Detect which cell encompasses the target text, then output its [x, y] center coordinate. 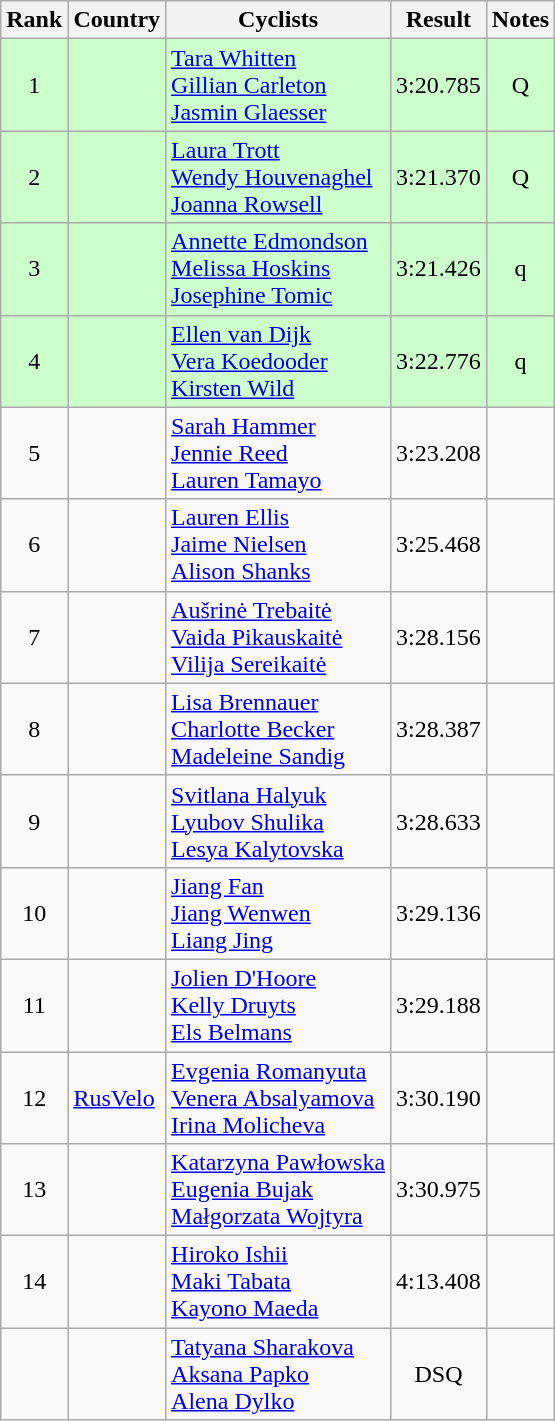
Cyclists [278, 20]
10 [34, 913]
3:21.370 [439, 177]
Hiroko IshiiMaki TabataKayono Maeda [278, 1282]
1 [34, 85]
Country [117, 20]
9 [34, 821]
3:29.188 [439, 1005]
3:21.426 [439, 269]
Sarah HammerJennie ReedLauren Tamayo [278, 453]
Rank [34, 20]
7 [34, 637]
13 [34, 1190]
Aušrinė TrebaitėVaida PikauskaitėVilija Sereikaitė [278, 637]
3:28.387 [439, 729]
3 [34, 269]
Ellen van DijkVera KoedooderKirsten Wild [278, 361]
3:23.208 [439, 453]
3:28.156 [439, 637]
Jiang FanJiang WenwenLiang Jing [278, 913]
Result [439, 20]
3:25.468 [439, 545]
Tatyana SharakovaAksana PapkoAlena Dylko [278, 1374]
12 [34, 1098]
2 [34, 177]
Katarzyna PawłowskaEugenia BujakMałgorzata Wojtyra [278, 1190]
RusVelo [117, 1098]
3:30.975 [439, 1190]
Evgenia RomanyutaVenera AbsalyamovaIrina Molicheva [278, 1098]
3:20.785 [439, 85]
6 [34, 545]
4:13.408 [439, 1282]
8 [34, 729]
Lauren EllisJaime NielsenAlison Shanks [278, 545]
3:22.776 [439, 361]
3:30.190 [439, 1098]
Annette EdmondsonMelissa HoskinsJosephine Tomic [278, 269]
11 [34, 1005]
14 [34, 1282]
4 [34, 361]
3:29.136 [439, 913]
5 [34, 453]
Jolien D'HooreKelly DruytsEls Belmans [278, 1005]
Notes [520, 20]
3:28.633 [439, 821]
Tara WhittenGillian CarletonJasmin Glaesser [278, 85]
Lisa BrennauerCharlotte BeckerMadeleine Sandig [278, 729]
Svitlana HalyukLyubov ShulikaLesya Kalytovska [278, 821]
Laura TrottWendy HouvenaghelJoanna Rowsell [278, 177]
DSQ [439, 1374]
